From the cell containing the given text, extract its center point as [x, y] coordinate. 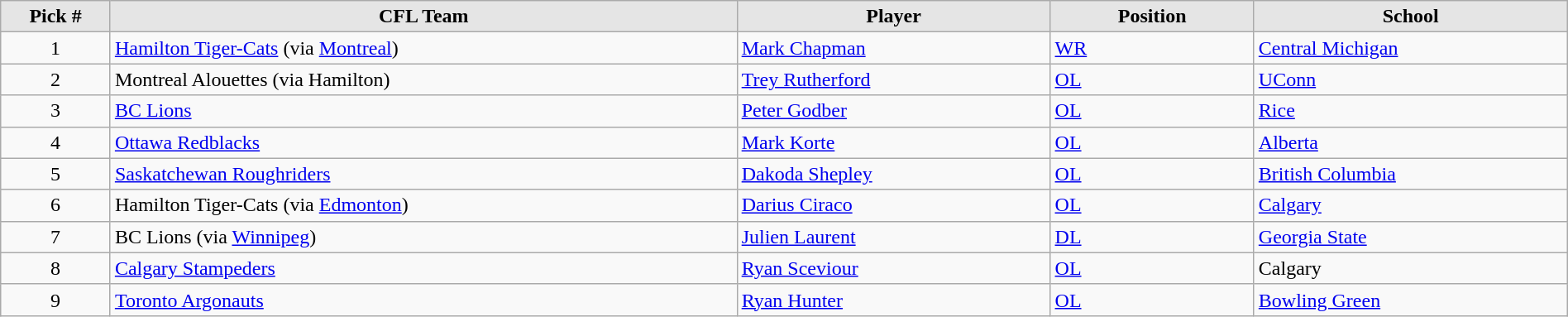
2 [56, 79]
BC Lions (via Winnipeg) [423, 237]
Montreal Alouettes (via Hamilton) [423, 79]
3 [56, 111]
British Columbia [1411, 174]
7 [56, 237]
Hamilton Tiger-Cats (via Edmonton) [423, 205]
BC Lions [423, 111]
Mark Korte [893, 142]
Toronto Argonauts [423, 300]
Dakoda Shepley [893, 174]
School [1411, 17]
Rice [1411, 111]
Alberta [1411, 142]
Trey Rutherford [893, 79]
Hamilton Tiger-Cats (via Montreal) [423, 48]
8 [56, 268]
Player [893, 17]
Mark Chapman [893, 48]
Pick # [56, 17]
DL [1152, 237]
WR [1152, 48]
Ryan Sceviour [893, 268]
Central Michigan [1411, 48]
CFL Team [423, 17]
Bowling Green [1411, 300]
Darius Ciraco [893, 205]
Position [1152, 17]
4 [56, 142]
Peter Godber [893, 111]
Ryan Hunter [893, 300]
UConn [1411, 79]
Ottawa Redblacks [423, 142]
1 [56, 48]
Julien Laurent [893, 237]
6 [56, 205]
9 [56, 300]
Saskatchewan Roughriders [423, 174]
5 [56, 174]
Georgia State [1411, 237]
Calgary Stampeders [423, 268]
